For the text-containing cell, return its midpoint in (x, y) coordinate format. 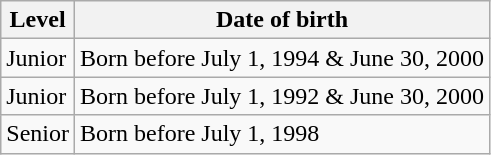
Born before July 1, 1998 (282, 134)
Born before July 1, 1994 & June 30, 2000 (282, 58)
Senior (38, 134)
Born before July 1, 1992 & June 30, 2000 (282, 96)
Level (38, 20)
Date of birth (282, 20)
